Provide the (x, y) coordinate of the cell's center where the given text is located.  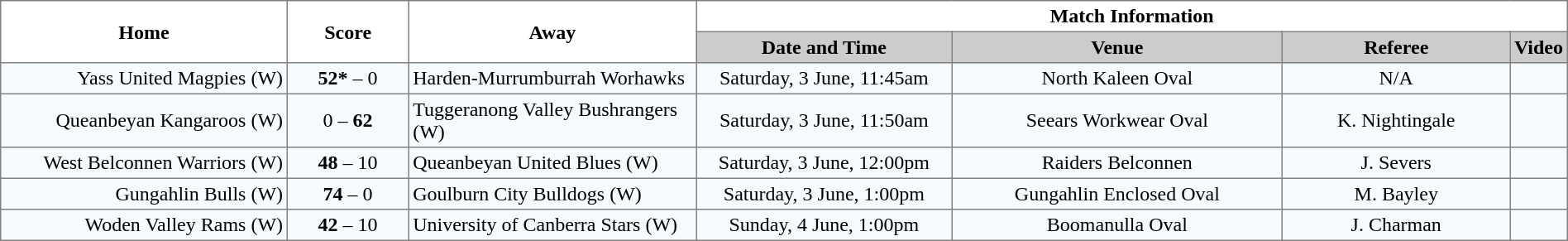
Venue (1117, 47)
Away (552, 31)
Saturday, 3 June, 12:00pm (824, 163)
Home (144, 31)
74 – 0 (347, 194)
Gungahlin Enclosed Oval (1117, 194)
Boomanulla Oval (1117, 225)
Tuggeranong Valley Bushrangers (W) (552, 120)
0 – 62 (347, 120)
Harden-Murrumburrah Worhawks (552, 79)
Woden Valley Rams (W) (144, 225)
Queanbeyan Kangaroos (W) (144, 120)
Queanbeyan United Blues (W) (552, 163)
Saturday, 3 June, 1:00pm (824, 194)
Referee (1396, 47)
N/A (1396, 79)
Sunday, 4 June, 1:00pm (824, 225)
Saturday, 3 June, 11:45am (824, 79)
52* – 0 (347, 79)
Date and Time (824, 47)
Saturday, 3 June, 11:50am (824, 120)
48 – 10 (347, 163)
J. Severs (1396, 163)
University of Canberra Stars (W) (552, 225)
K. Nightingale (1396, 120)
Raiders Belconnen (1117, 163)
Goulburn City Bulldogs (W) (552, 194)
West Belconnen Warriors (W) (144, 163)
Score (347, 31)
North Kaleen Oval (1117, 79)
Yass United Magpies (W) (144, 79)
M. Bayley (1396, 194)
42 – 10 (347, 225)
Video (1539, 47)
J. Charman (1396, 225)
Seears Workwear Oval (1117, 120)
Match Information (1131, 17)
Gungahlin Bulls (W) (144, 194)
